Return (X, Y) of the center of cell containing provided text 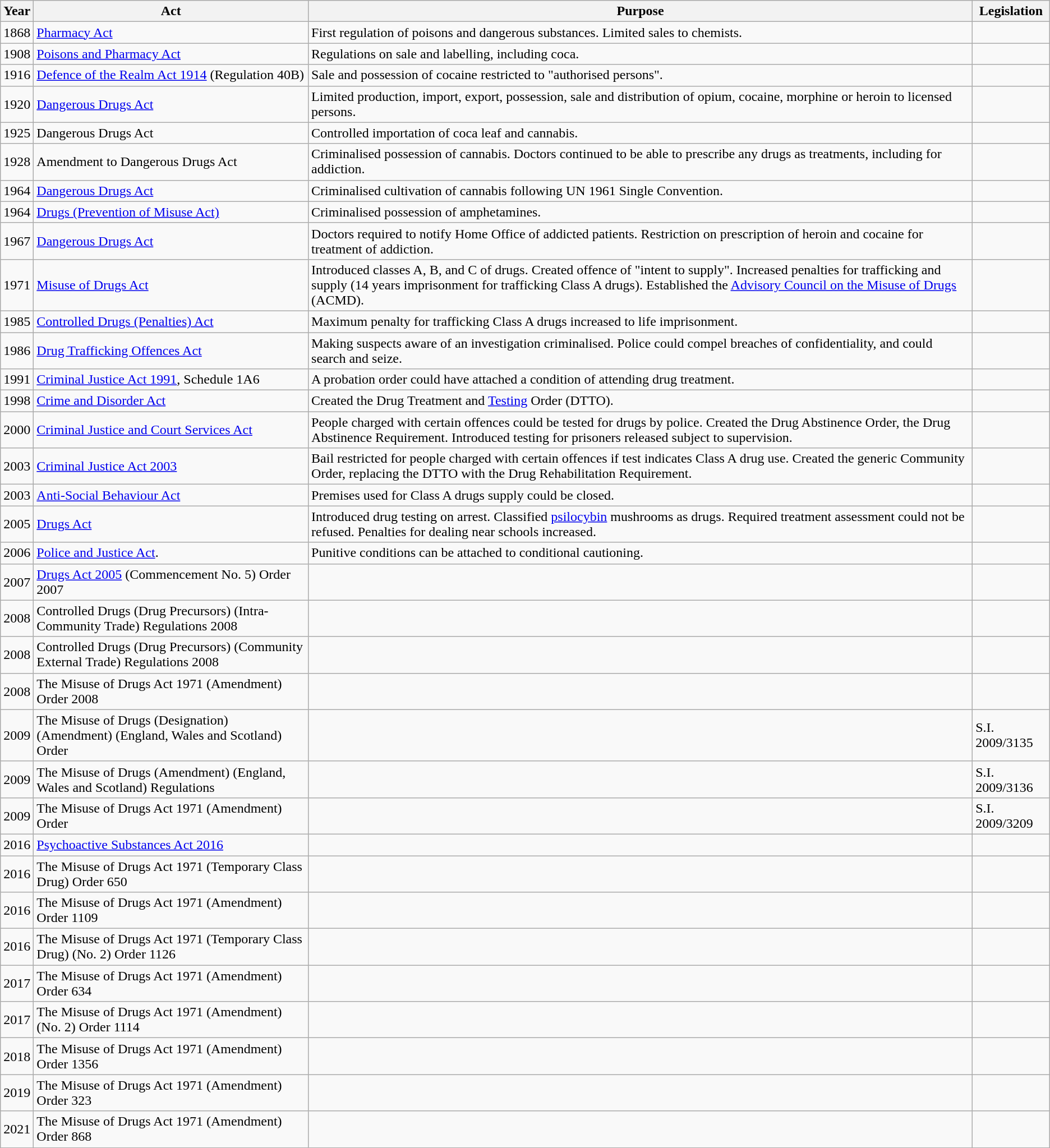
The Misuse of Drugs Act 1971 (Amendment) Order 1109 (171, 911)
Criminal Justice Act 2003 (171, 467)
First regulation of poisons and dangerous substances. Limited sales to chemists. (641, 33)
2021 (17, 1129)
Amendment to Dangerous Drugs Act (171, 162)
Misuse of Drugs Act (171, 285)
Drugs Act (171, 524)
Police and Justice Act. (171, 553)
2006 (17, 553)
The Misuse of Drugs Act 1971 (Amendment) Order (171, 815)
1971 (17, 285)
1925 (17, 133)
Act (171, 11)
1908 (17, 54)
1991 (17, 380)
2018 (17, 1057)
2007 (17, 582)
A probation order could have attached a condition of attending drug treatment. (641, 380)
Drugs Act 2005 (Commencement No. 5) Order 2007 (171, 582)
The Misuse of Drugs Act 1971 (Amendment) Order 2008 (171, 691)
1920 (17, 104)
The Misuse of Drugs (Designation) (Amendment) (England, Wales and Scotland) Order (171, 735)
Limited production, import, export, possession, sale and distribution of opium, cocaine, morphine or heroin to licensed persons. (641, 104)
Doctors required to notify Home Office of addicted patients. Restriction on prescription of heroin and cocaine for treatment of addiction. (641, 241)
Poisons and Pharmacy Act (171, 54)
Punitive conditions can be attached to conditional cautioning. (641, 553)
Regulations on sale and labelling, including coca. (641, 54)
S.I. 2009/3136 (1011, 780)
Drugs (Prevention of Misuse Act) (171, 212)
2005 (17, 524)
The Misuse of Drugs (Amendment) (England, Wales and Scotland) Regulations (171, 780)
Created the Drug Treatment and Testing Order (DTTO). (641, 401)
Psychoactive Substances Act 2016 (171, 845)
Sale and possession of cocaine restricted to "authorised persons". (641, 75)
Anti-Social Behaviour Act (171, 495)
1986 (17, 350)
1985 (17, 321)
Criminal Justice and Court Services Act (171, 430)
Controlled Drugs (Drug Precursors) (Community External Trade) Regulations 2008 (171, 655)
Maximum penalty for trafficking Class A drugs increased to life imprisonment. (641, 321)
Criminal Justice Act 1991, Schedule 1A6 (171, 380)
Legislation (1011, 11)
The Misuse of Drugs Act 1971 (Amendment) Order 634 (171, 984)
S.I. 2009/3209 (1011, 815)
1916 (17, 75)
1967 (17, 241)
S.I. 2009/3135 (1011, 735)
Defence of the Realm Act 1914 (Regulation 40B) (171, 75)
Criminalised possession of cannabis. Doctors continued to be able to prescribe any drugs as treatments, including for addiction. (641, 162)
Premises used for Class A drugs supply could be closed. (641, 495)
2019 (17, 1092)
The Misuse of Drugs Act 1971 (Temporary Class Drug) Order 650 (171, 874)
1928 (17, 162)
The Misuse of Drugs Act 1971 (Temporary Class Drug) (No. 2) Order 1126 (171, 947)
The Misuse of Drugs Act 1971 (Amendment) Order 1356 (171, 1057)
The Misuse of Drugs Act 1971 (Amendment) Order 323 (171, 1092)
Year (17, 11)
Criminalised cultivation of cannabis following UN 1961 Single Convention. (641, 191)
Making suspects aware of an investigation criminalised. Police could compel breaches of confidentiality, and could search and seize. (641, 350)
1998 (17, 401)
Criminalised possession of amphetamines. (641, 212)
Crime and Disorder Act (171, 401)
1868 (17, 33)
2000 (17, 430)
The Misuse of Drugs Act 1971 (Amendment) (No. 2) Order 1114 (171, 1020)
Controlled Drugs (Drug Precursors) (Intra-Community Trade) Regulations 2008 (171, 618)
Pharmacy Act (171, 33)
The Misuse of Drugs Act 1971 (Amendment) Order 868 (171, 1129)
Controlled importation of coca leaf and cannabis. (641, 133)
Controlled Drugs (Penalties) Act (171, 321)
Purpose (641, 11)
Drug Trafficking Offences Act (171, 350)
